Provide the (x, y) coordinate of the cell's center where the given text is located.  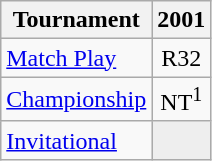
Invitational (76, 140)
Match Play (76, 58)
Championship (76, 100)
Tournament (76, 20)
2001 (182, 20)
R32 (182, 58)
NT1 (182, 100)
